Determine the (x, y) coordinate at the center of the cell enclosing the given text.  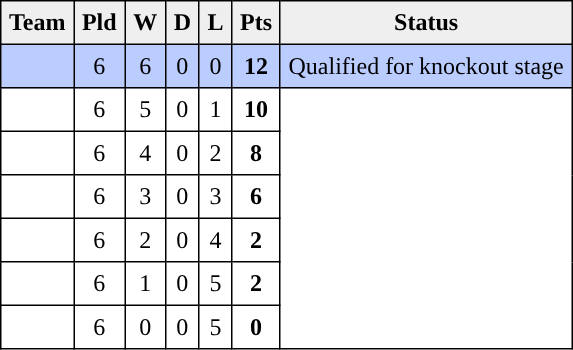
Pts (256, 23)
D (182, 23)
W (145, 23)
8 (256, 153)
Team (38, 23)
Qualified for knockout stage (426, 66)
Pld (100, 23)
10 (256, 110)
12 (256, 66)
L (216, 23)
Status (426, 23)
